Identify which cell holds the provided text, then report its [x, y] central coordinate. 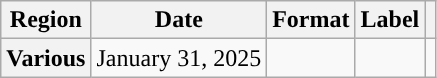
Various [46, 58]
Format [311, 20]
Date [179, 20]
Label [390, 20]
January 31, 2025 [179, 58]
Region [46, 20]
